From the cell containing the given text, extract its center point as (x, y) coordinate. 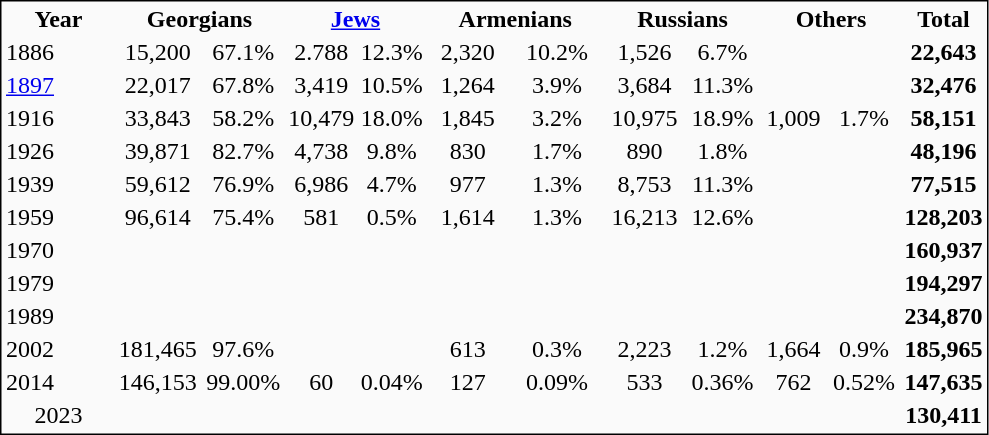
146,153 (158, 383)
830 (468, 151)
60 (321, 383)
181,465 (158, 349)
0.09% (557, 383)
Year (58, 19)
15,200 (158, 53)
1939 (58, 185)
39,871 (158, 151)
1,526 (644, 53)
3.2% (557, 119)
Armenians (516, 19)
0.3% (557, 349)
185,965 (944, 349)
18.9% (722, 119)
10,479 (321, 119)
1886 (58, 53)
0.5% (392, 217)
2014 (58, 383)
2023 (58, 415)
58,151 (944, 119)
97.6% (243, 349)
3,419 (321, 85)
82.7% (243, 151)
581 (321, 217)
33,843 (158, 119)
1959 (58, 217)
Georgians (200, 19)
22,643 (944, 53)
4.7% (392, 185)
1926 (58, 151)
76.9% (243, 185)
1,614 (468, 217)
Total (944, 19)
6.7% (722, 53)
194,297 (944, 283)
8,753 (644, 185)
99.00% (243, 383)
613 (468, 349)
1,845 (468, 119)
533 (644, 383)
0.9% (864, 349)
1,009 (794, 119)
1.8% (722, 151)
Jews (355, 19)
59,612 (158, 185)
1.2% (722, 349)
10.5% (392, 85)
234,870 (944, 317)
10.2% (557, 53)
12.6% (722, 217)
12.3% (392, 53)
3,684 (644, 85)
147,635 (944, 383)
75.4% (243, 217)
6,986 (321, 185)
160,937 (944, 251)
Russians (682, 19)
1897 (58, 85)
Others (831, 19)
1916 (58, 119)
77,515 (944, 185)
16,213 (644, 217)
2002 (58, 349)
4,738 (321, 151)
22,017 (158, 85)
96,614 (158, 217)
890 (644, 151)
1970 (58, 251)
762 (794, 383)
2,223 (644, 349)
18.0% (392, 119)
1,664 (794, 349)
127 (468, 383)
32,476 (944, 85)
2,320 (468, 53)
48,196 (944, 151)
0.52% (864, 383)
1,264 (468, 85)
977 (468, 185)
67.1% (243, 53)
1989 (58, 317)
67.8% (243, 85)
130,411 (944, 415)
2.788 (321, 53)
0.04% (392, 383)
58.2% (243, 119)
3.9% (557, 85)
9.8% (392, 151)
1979 (58, 283)
128,203 (944, 217)
0.36% (722, 383)
10,975 (644, 119)
